Capture the cell that displays the provided text and extract its [X, Y] central coordinate. 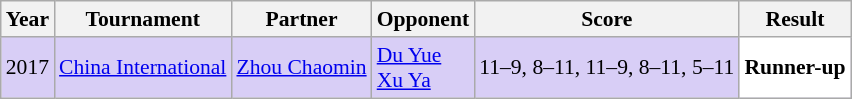
Score [606, 19]
Opponent [424, 19]
Result [794, 19]
Runner-up [794, 68]
Year [28, 19]
Partner [301, 19]
11–9, 8–11, 11–9, 8–11, 5–11 [606, 68]
Zhou Chaomin [301, 68]
Tournament [142, 19]
Du Yue Xu Ya [424, 68]
2017 [28, 68]
China International [142, 68]
